Output the (X, Y) coordinate of the center of the cell containing the given text.  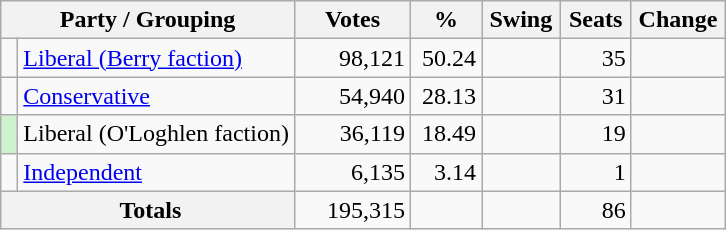
195,315 (352, 210)
86 (596, 210)
35 (596, 58)
Change (678, 20)
Liberal (O'Loghlen faction) (156, 134)
3.14 (446, 172)
50.24 (446, 58)
Liberal (Berry faction) (156, 58)
6,135 (352, 172)
Independent (156, 172)
98,121 (352, 58)
Votes (352, 20)
31 (596, 96)
Totals (148, 210)
54,940 (352, 96)
36,119 (352, 134)
18.49 (446, 134)
Swing (522, 20)
28.13 (446, 96)
Seats (596, 20)
1 (596, 172)
19 (596, 134)
% (446, 20)
Conservative (156, 96)
Party / Grouping (148, 20)
